Determine the [x, y] coordinate at the center of the cell enclosing the given text.  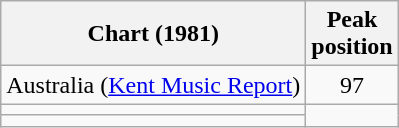
Peakposition [352, 34]
97 [352, 85]
Chart (1981) [154, 34]
Australia (Kent Music Report) [154, 85]
